Determine the (x, y) coordinate at the center of the cell enclosing the given text.  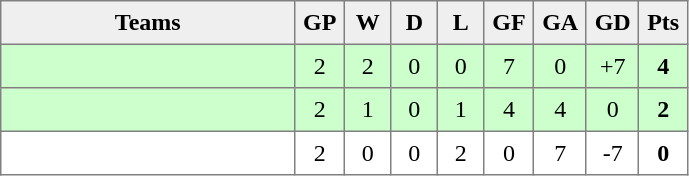
GA (560, 23)
+7 (612, 66)
GD (612, 23)
W (368, 23)
L (461, 23)
D (414, 23)
-7 (612, 153)
Pts (663, 23)
GF (509, 23)
Teams (148, 23)
GP (320, 23)
